Detect which cell encompasses the target text, then output its (X, Y) center coordinate. 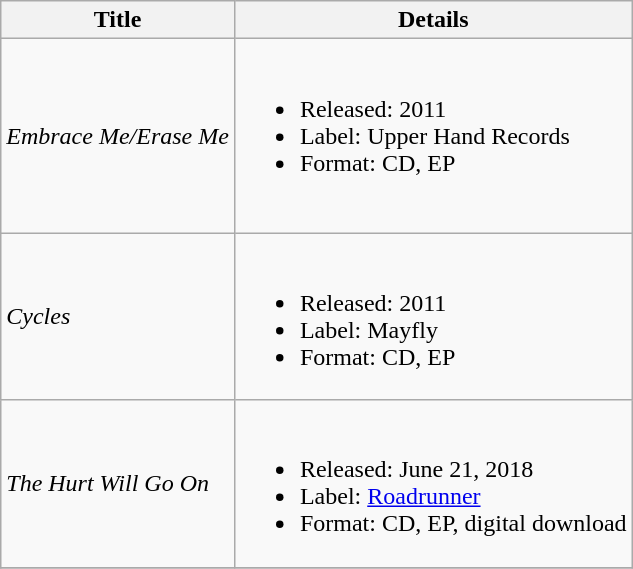
Embrace Me/Erase Me (118, 136)
Title (118, 20)
The Hurt Will Go On (118, 484)
Details (433, 20)
Released: 2011Label: MayflyFormat: CD, EP (433, 316)
Released: 2011Label: Upper Hand RecordsFormat: CD, EP (433, 136)
Cycles (118, 316)
Released: June 21, 2018Label: RoadrunnerFormat: CD, EP, digital download (433, 484)
